Extract the [X, Y] coordinate from the center of the cell holding the provided text.  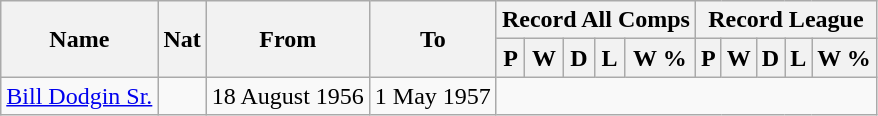
1 May 1957 [432, 96]
From [288, 39]
Nat [182, 39]
To [432, 39]
Record All Comps [596, 20]
Record League [786, 20]
Bill Dodgin Sr. [80, 96]
18 August 1956 [288, 96]
Name [80, 39]
